Search for the cell housing the specified text and yield its (X, Y) center coordinate. 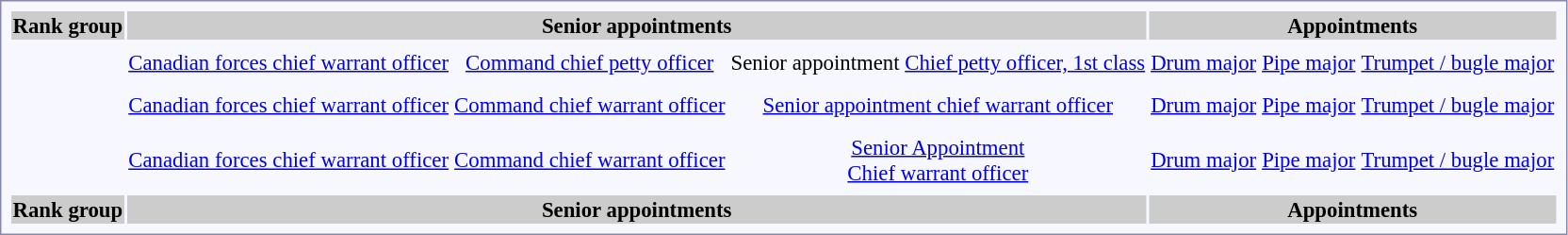
Command chief petty officer (590, 62)
Senior appointment chief warrant officer (939, 105)
Senior appointment Chief petty officer, 1st class (939, 62)
Senior AppointmentChief warrant officer (939, 160)
